Return [X, Y] of the center of cell containing provided text 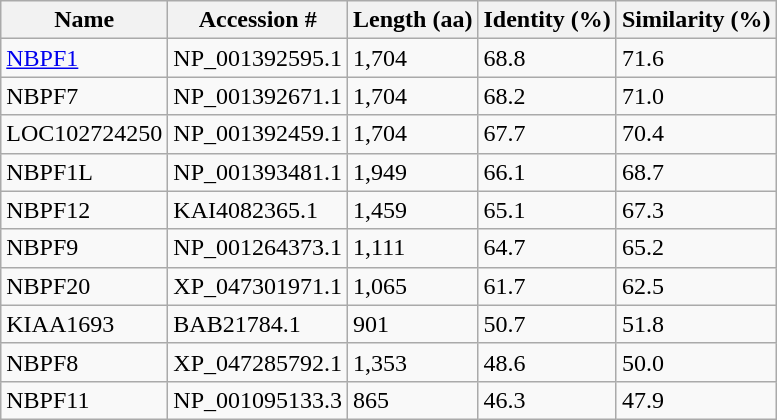
67.7 [547, 134]
1,353 [413, 362]
NP_001095133.3 [258, 400]
NP_001264373.1 [258, 248]
50.0 [696, 362]
61.7 [547, 286]
Similarity (%) [696, 20]
NP_001392671.1 [258, 96]
KIAA1693 [84, 324]
XP_047301971.1 [258, 286]
NBPF1L [84, 172]
NBPF12 [84, 210]
65.1 [547, 210]
48.6 [547, 362]
68.7 [696, 172]
NP_001393481.1 [258, 172]
NBPF11 [84, 400]
67.3 [696, 210]
XP_047285792.1 [258, 362]
Accession # [258, 20]
64.7 [547, 248]
Length (aa) [413, 20]
Name [84, 20]
LOC102724250 [84, 134]
66.1 [547, 172]
68.2 [547, 96]
68.8 [547, 58]
901 [413, 324]
50.7 [547, 324]
1,949 [413, 172]
KAI4082365.1 [258, 210]
NP_001392595.1 [258, 58]
NBPF8 [84, 362]
71.6 [696, 58]
71.0 [696, 96]
Identity (%) [547, 20]
51.8 [696, 324]
65.2 [696, 248]
NP_001392459.1 [258, 134]
62.5 [696, 286]
1,459 [413, 210]
70.4 [696, 134]
NBPF20 [84, 286]
47.9 [696, 400]
NBPF9 [84, 248]
1,111 [413, 248]
NBPF1 [84, 58]
46.3 [547, 400]
BAB21784.1 [258, 324]
1,065 [413, 286]
865 [413, 400]
NBPF7 [84, 96]
